Capture the cell that displays the provided text and extract its [X, Y] central coordinate. 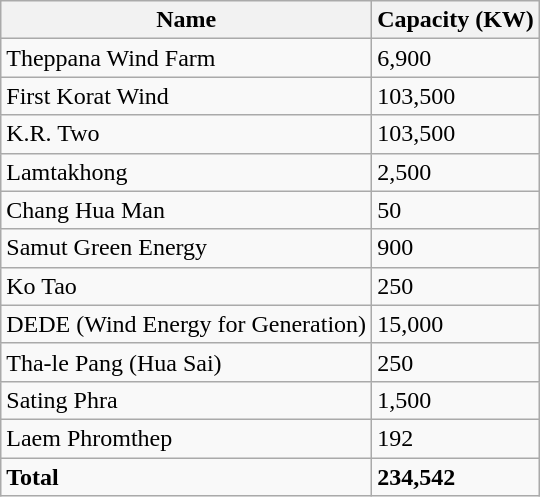
Total [186, 477]
DEDE (Wind Energy for Generation) [186, 324]
Chang Hua Man [186, 210]
900 [456, 248]
First Korat Wind [186, 96]
Lamtakhong [186, 172]
234,542 [456, 477]
1,500 [456, 400]
Samut Green Energy [186, 248]
6,900 [456, 58]
Ko Tao [186, 286]
Capacity (KW) [456, 20]
192 [456, 438]
Tha-le Pang (Hua Sai) [186, 362]
Theppana Wind Farm [186, 58]
K.R. Two [186, 134]
50 [456, 210]
Sating Phra [186, 400]
2,500 [456, 172]
15,000 [456, 324]
Laem Phromthep [186, 438]
Name [186, 20]
